Identify which cell holds the provided text, then report its (X, Y) central coordinate. 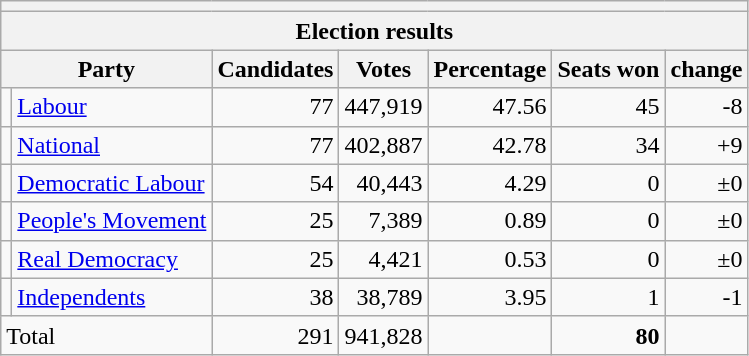
0.53 (490, 259)
38 (276, 297)
38,789 (384, 297)
447,919 (384, 107)
941,828 (384, 335)
-1 (706, 297)
Independents (112, 297)
34 (608, 145)
Election results (374, 31)
Seats won (608, 69)
Candidates (276, 69)
7,389 (384, 221)
Real Democracy (112, 259)
40,443 (384, 183)
402,887 (384, 145)
54 (276, 183)
291 (276, 335)
Percentage (490, 69)
National (112, 145)
Labour (112, 107)
47.56 (490, 107)
change (706, 69)
Party (106, 69)
People's Movement (112, 221)
80 (608, 335)
-8 (706, 107)
45 (608, 107)
4.29 (490, 183)
3.95 (490, 297)
4,421 (384, 259)
Democratic Labour (112, 183)
Votes (384, 69)
42.78 (490, 145)
1 (608, 297)
+9 (706, 145)
Total (106, 335)
0.89 (490, 221)
